Pinpoint the cell where the given text exists, returning its (x, y) midpoint coordinate. 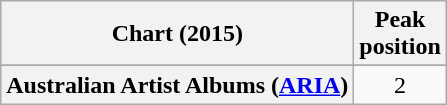
Chart (2015) (178, 34)
Peak position (400, 34)
Australian Artist Albums (ARIA) (178, 85)
2 (400, 85)
